Pinpoint the cell where the given text exists, returning its (x, y) midpoint coordinate. 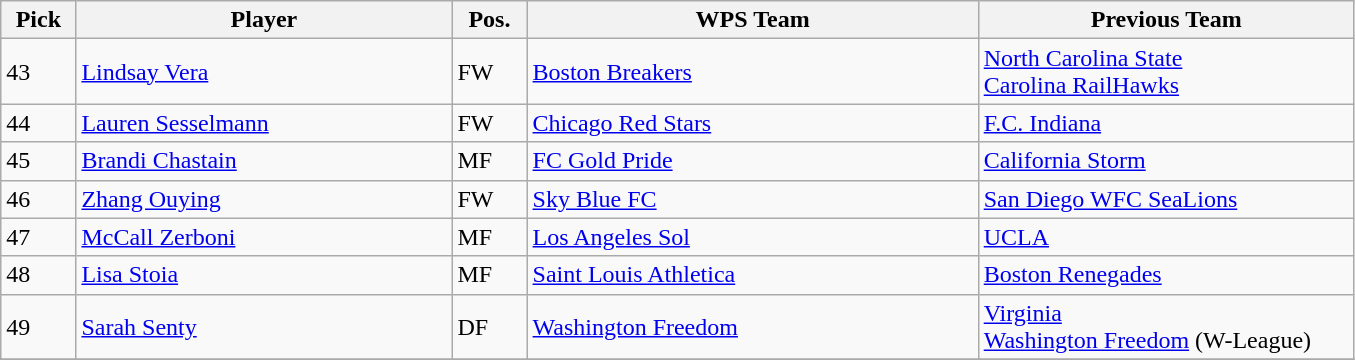
Zhang Ouying (264, 199)
California Storm (1166, 161)
VirginiaWashington Freedom (W-League) (1166, 326)
San Diego WFC SeaLions (1166, 199)
Lauren Sesselmann (264, 123)
Brandi Chastain (264, 161)
Lisa Stoia (264, 275)
Previous Team (1166, 20)
F.C. Indiana (1166, 123)
Player (264, 20)
Boston Renegades (1166, 275)
47 (38, 237)
43 (38, 72)
46 (38, 199)
Pick (38, 20)
Chicago Red Stars (752, 123)
Sky Blue FC (752, 199)
Saint Louis Athletica (752, 275)
DF (490, 326)
Sarah Senty (264, 326)
49 (38, 326)
WPS Team (752, 20)
Washington Freedom (752, 326)
Lindsay Vera (264, 72)
UCLA (1166, 237)
44 (38, 123)
45 (38, 161)
Los Angeles Sol (752, 237)
Boston Breakers (752, 72)
Pos. (490, 20)
FC Gold Pride (752, 161)
McCall Zerboni (264, 237)
48 (38, 275)
North Carolina StateCarolina RailHawks (1166, 72)
